Capture the cell that displays the provided text and extract its (x, y) central coordinate. 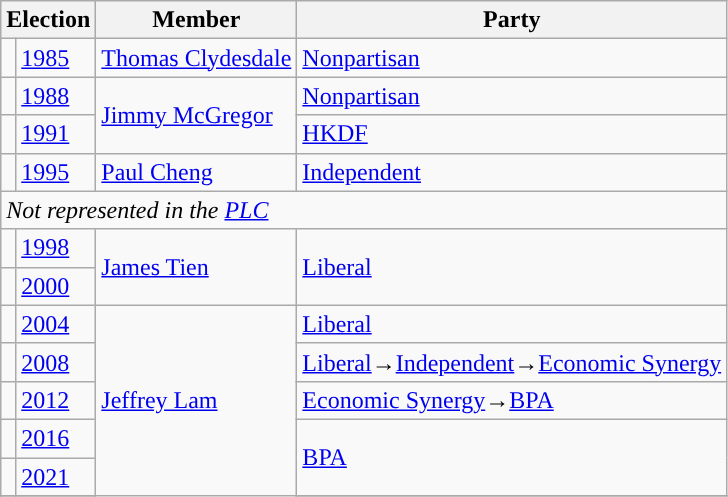
Jimmy McGregor (196, 115)
Party (512, 20)
1988 (56, 96)
2016 (56, 438)
Economic Synergy→BPA (512, 400)
Not represented in the PLC (364, 210)
Member (196, 20)
1998 (56, 248)
BPA (512, 457)
HKDF (512, 134)
1995 (56, 172)
Paul Cheng (196, 172)
2004 (56, 324)
1985 (56, 58)
Independent (512, 172)
2000 (56, 286)
2008 (56, 362)
2021 (56, 477)
Liberal→Independent→Economic Synergy (512, 362)
1991 (56, 134)
2012 (56, 400)
Thomas Clydesdale (196, 58)
Election (48, 20)
Jeffrey Lam (196, 400)
James Tien (196, 267)
